Determine the [x, y] coordinate at the center of the cell enclosing the given text.  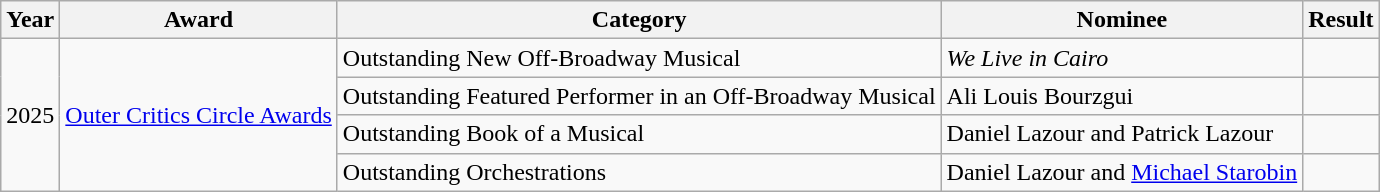
Daniel Lazour and Patrick Lazour [1122, 134]
Nominee [1122, 20]
Ali Louis Bourzgui [1122, 96]
Award [198, 20]
Outstanding New Off-Broadway Musical [639, 58]
Outer Critics Circle Awards [198, 115]
2025 [30, 115]
Category [639, 20]
Outstanding Featured Performer in an Off-Broadway Musical [639, 96]
Outstanding Orchestrations [639, 172]
We Live in Cairo [1122, 58]
Result [1341, 20]
Daniel Lazour and Michael Starobin [1122, 172]
Outstanding Book of a Musical [639, 134]
Year [30, 20]
